For the text-containing cell, return its midpoint in (x, y) coordinate format. 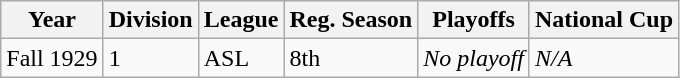
1 (150, 58)
No playoff (474, 58)
Fall 1929 (52, 58)
Playoffs (474, 20)
Reg. Season (351, 20)
8th (351, 58)
ASL (241, 58)
Division (150, 20)
National Cup (604, 20)
League (241, 20)
Year (52, 20)
N/A (604, 58)
